Return the [x, y] coordinate for the center point of the cell that contains the specified text.  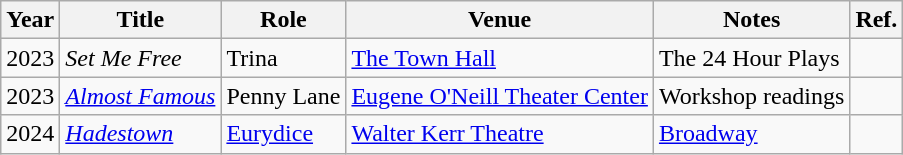
2024 [30, 134]
Eugene O'Neill Theater Center [500, 96]
Eurydice [284, 134]
The 24 Hour Plays [751, 58]
Year [30, 20]
Hadestown [140, 134]
Walter Kerr Theatre [500, 134]
Set Me Free [140, 58]
Penny Lane [284, 96]
Title [140, 20]
The Town Hall [500, 58]
Role [284, 20]
Venue [500, 20]
Almost Famous [140, 96]
Trina [284, 58]
Ref. [876, 20]
Workshop readings [751, 96]
Broadway [751, 134]
Notes [751, 20]
